Extract the (x, y) coordinate from the center of the cell holding the provided text.  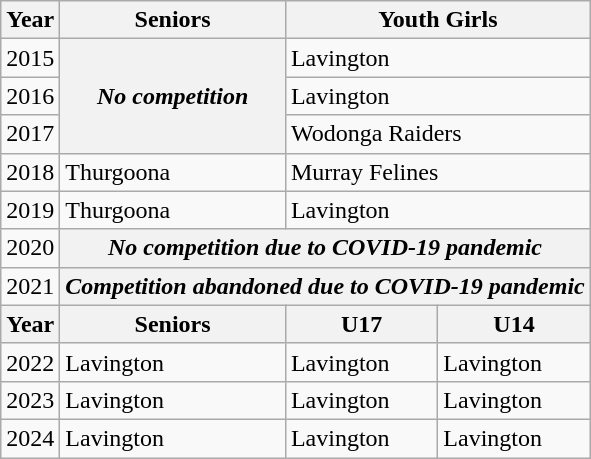
Competition abandoned due to COVID-19 pandemic (325, 286)
Youth Girls (438, 20)
2017 (30, 134)
No competition due to COVID-19 pandemic (325, 248)
U17 (361, 324)
2016 (30, 96)
2019 (30, 210)
2018 (30, 172)
No competition (173, 96)
U14 (514, 324)
2015 (30, 58)
Murray Felines (438, 172)
2022 (30, 362)
2024 (30, 438)
2021 (30, 286)
2020 (30, 248)
2023 (30, 400)
Wodonga Raiders (438, 134)
